Extract the [X, Y] coordinate from the center of the cell holding the provided text.  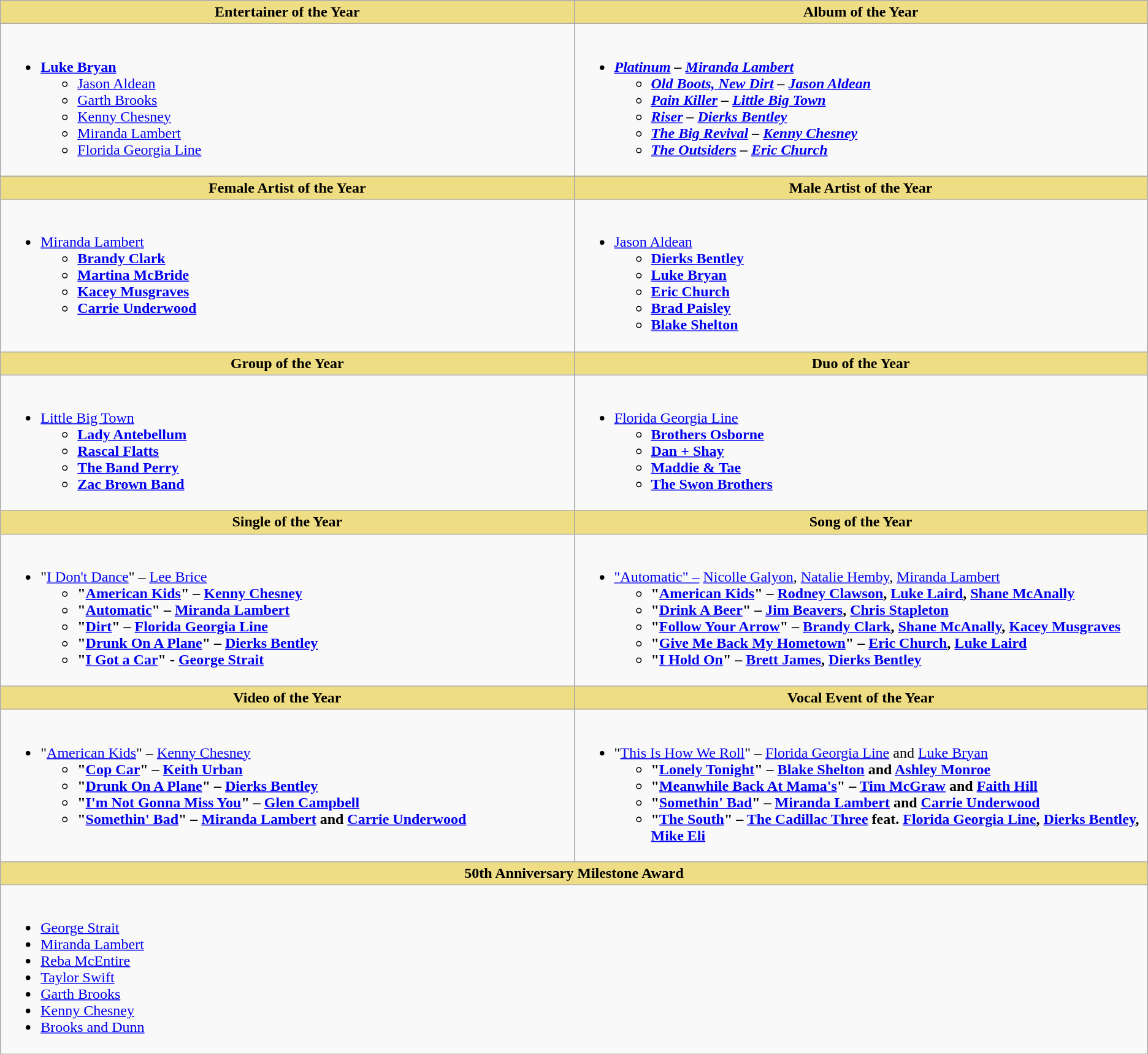
Video of the Year [287, 698]
George StraitMiranda LambertReba McEntireTaylor SwiftGarth BrooksKenny ChesneyBrooks and Dunn [574, 969]
Female Artist of the Year [287, 188]
Vocal Event of the Year [861, 698]
Little Big TownLady AntebellumRascal FlattsThe Band PerryZac Brown Band [287, 443]
Florida Georgia LineBrothers OsborneDan + ShayMaddie & TaeThe Swon Brothers [861, 443]
Group of the Year [287, 363]
50th Anniversary Milestone Award [574, 873]
Miranda LambertBrandy ClarkMartina McBrideKacey MusgravesCarrie Underwood [287, 275]
Luke BryanJason AldeanGarth BrooksKenny ChesneyMiranda LambertFlorida Georgia Line [287, 100]
Album of the Year [861, 12]
Song of the Year [861, 522]
Jason AldeanDierks BentleyLuke BryanEric ChurchBrad PaisleyBlake Shelton [861, 275]
Male Artist of the Year [861, 188]
Single of the Year [287, 522]
Entertainer of the Year [287, 12]
Duo of the Year [861, 363]
